Identify which cell holds the provided text, then report its [x, y] central coordinate. 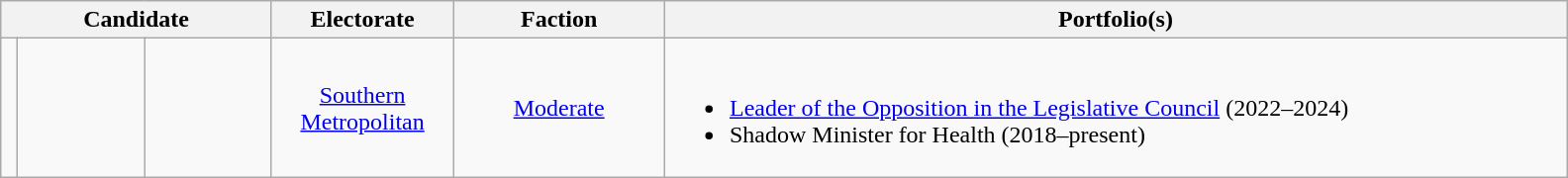
Leader of the Opposition in the Legislative Council (2022–2024)Shadow Minister for Health (2018–present) [1115, 108]
Portfolio(s) [1115, 20]
Electorate [362, 20]
Moderate [559, 108]
Southern Metropolitan [362, 108]
Faction [559, 20]
Candidate [137, 20]
